Provide the [x, y] coordinate of the cell's center where the given text is located.  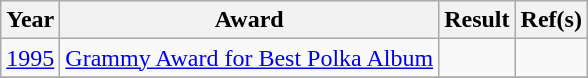
Year [30, 20]
1995 [30, 58]
Ref(s) [551, 20]
Award [250, 20]
Grammy Award for Best Polka Album [250, 58]
Result [477, 20]
